From the cell containing the given text, extract its center point as (X, Y) coordinate. 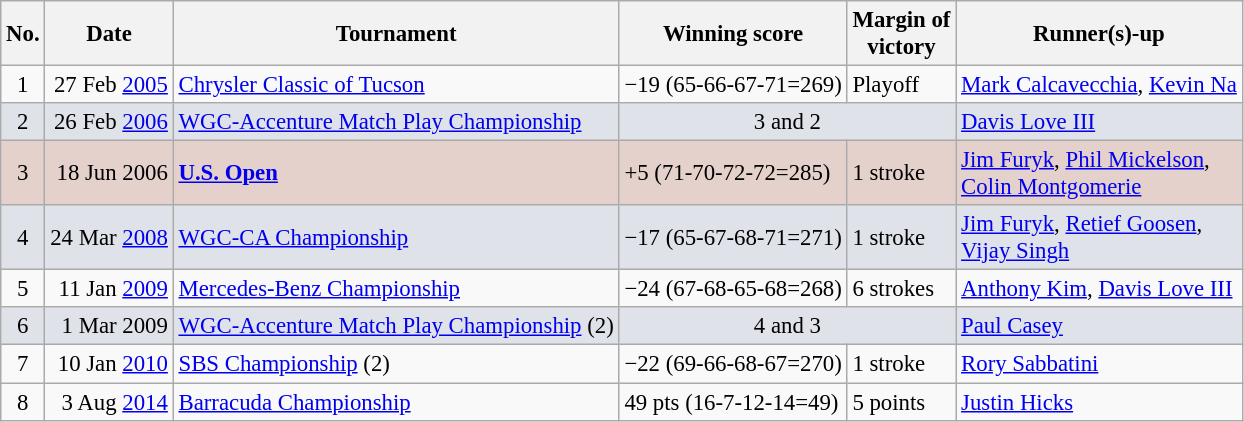
Paul Casey (1099, 327)
27 Feb 2005 (109, 85)
3 Aug 2014 (109, 402)
Anthony Kim, Davis Love III (1099, 289)
4 (23, 238)
10 Jan 2010 (109, 364)
Justin Hicks (1099, 402)
Jim Furyk, Phil Mickelson, Colin Montgomerie (1099, 174)
11 Jan 2009 (109, 289)
5 (23, 289)
8 (23, 402)
Winning score (733, 34)
Mercedes-Benz Championship (396, 289)
5 points (902, 402)
Davis Love III (1099, 122)
26 Feb 2006 (109, 122)
Runner(s)-up (1099, 34)
Mark Calcavecchia, Kevin Na (1099, 85)
1 Mar 2009 (109, 327)
Playoff (902, 85)
−24 (67-68-65-68=268) (733, 289)
2 (23, 122)
1 (23, 85)
6 (23, 327)
WGC-Accenture Match Play Championship (2) (396, 327)
24 Mar 2008 (109, 238)
49 pts (16-7-12-14=49) (733, 402)
4 and 3 (788, 327)
Tournament (396, 34)
SBS Championship (2) (396, 364)
7 (23, 364)
6 strokes (902, 289)
Rory Sabbatini (1099, 364)
−22 (69-66-68-67=270) (733, 364)
No. (23, 34)
U.S. Open (396, 174)
WGC-CA Championship (396, 238)
+5 (71-70-72-72=285) (733, 174)
Barracuda Championship (396, 402)
Chrysler Classic of Tucson (396, 85)
18 Jun 2006 (109, 174)
−17 (65-67-68-71=271) (733, 238)
Margin ofvictory (902, 34)
3 and 2 (788, 122)
Jim Furyk, Retief Goosen, Vijay Singh (1099, 238)
Date (109, 34)
−19 (65-66-67-71=269) (733, 85)
3 (23, 174)
WGC-Accenture Match Play Championship (396, 122)
